Return the (X, Y) coordinate for the center point of the cell that contains the specified text.  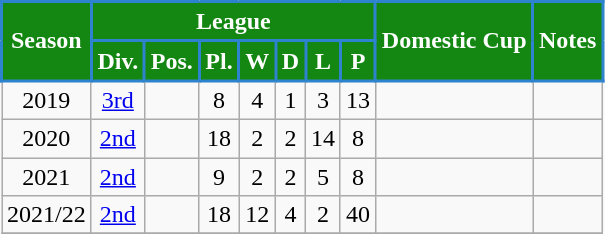
2019 (47, 100)
40 (358, 215)
2021 (47, 177)
3 (322, 100)
9 (219, 177)
12 (258, 215)
L (322, 61)
Notes (568, 42)
Pl. (219, 61)
Pos. (172, 61)
14 (322, 138)
P (358, 61)
D (291, 61)
W (258, 61)
3rd (118, 100)
5 (322, 177)
Domestic Cup (454, 42)
13 (358, 100)
League (233, 22)
2020 (47, 138)
2021/22 (47, 215)
1 (291, 100)
Div. (118, 61)
Season (47, 42)
